Find where the given text appears and provide that cell's center as (X, Y) coordinate. 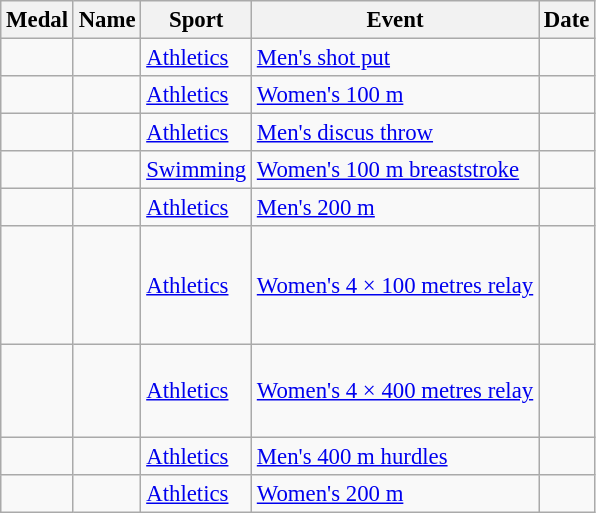
Men's 200 m (396, 208)
Event (396, 20)
Men's discus throw (396, 133)
Women's 4 × 100 metres relay (396, 286)
Women's 200 m (396, 493)
Women's 100 m (396, 95)
Swimming (196, 170)
Name (107, 20)
Women's 100 m breaststroke (396, 170)
Sport (196, 20)
Women's 4 × 400 metres relay (396, 391)
Date (567, 20)
Men's shot put (396, 58)
Men's 400 m hurdles (396, 456)
Medal (38, 20)
